Output the (X, Y) coordinate of the center of the cell containing the given text.  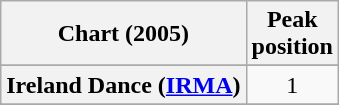
Peakposition (292, 34)
Ireland Dance (IRMA) (124, 85)
Chart (2005) (124, 34)
1 (292, 85)
